Locate the cell with the specified text and output its [X, Y] center coordinate. 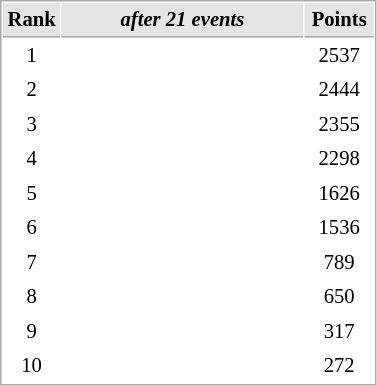
6 [32, 228]
4 [32, 158]
2298 [340, 158]
650 [340, 296]
1536 [340, 228]
Rank [32, 20]
after 21 events [183, 20]
2355 [340, 124]
2444 [340, 90]
5 [32, 194]
7 [32, 262]
8 [32, 296]
272 [340, 366]
3 [32, 124]
1 [32, 56]
9 [32, 332]
317 [340, 332]
10 [32, 366]
Points [340, 20]
2 [32, 90]
2537 [340, 56]
1626 [340, 194]
789 [340, 262]
